From the cell containing the given text, extract its center point as [x, y] coordinate. 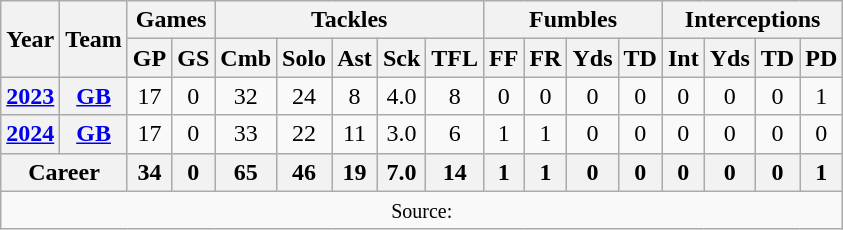
4.0 [401, 96]
19 [355, 172]
Interceptions [752, 20]
22 [304, 134]
2023 [30, 96]
Tackles [350, 20]
Games [170, 20]
24 [304, 96]
3.0 [401, 134]
33 [246, 134]
Fumbles [574, 20]
Source: [422, 210]
Cmb [246, 58]
Team [94, 39]
Ast [355, 58]
Career [64, 172]
Sck [401, 58]
GP [149, 58]
2024 [30, 134]
46 [304, 172]
Year [30, 39]
34 [149, 172]
7.0 [401, 172]
FR [546, 58]
PD [822, 58]
65 [246, 172]
Int [683, 58]
FF [504, 58]
6 [455, 134]
14 [455, 172]
TFL [455, 58]
Solo [304, 58]
11 [355, 134]
GS [194, 58]
32 [246, 96]
